Return [x, y] of the center of cell containing provided text 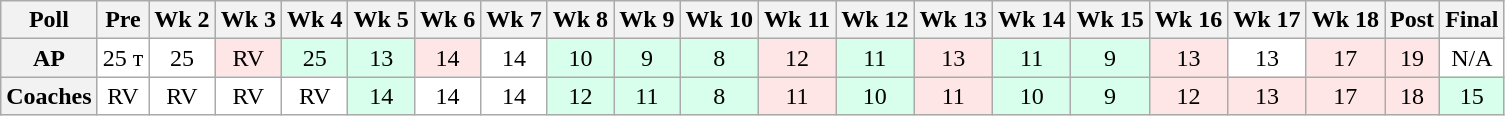
N/A [1472, 58]
Wk 6 [447, 20]
Wk 18 [1345, 20]
Wk 9 [647, 20]
Wk 16 [1188, 20]
Coaches [49, 96]
Wk 12 [875, 20]
Final [1472, 20]
19 [1412, 58]
Wk 3 [248, 20]
Poll [49, 20]
Wk 8 [580, 20]
Wk 5 [381, 20]
Wk 10 [719, 20]
18 [1412, 96]
Wk 4 [315, 20]
Wk 11 [798, 20]
AP [49, 58]
Pre [123, 20]
Wk 2 [182, 20]
Wk 7 [514, 20]
Wk 13 [953, 20]
Post [1412, 20]
Wk 14 [1031, 20]
15 [1472, 96]
25 т [123, 58]
Wk 17 [1267, 20]
Wk 15 [1110, 20]
